Capture the cell that displays the provided text and extract its (X, Y) central coordinate. 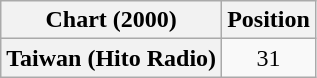
31 (269, 58)
Chart (2000) (112, 20)
Position (269, 20)
Taiwan (Hito Radio) (112, 58)
